Determine the (x, y) coordinate at the center of the cell enclosing the given text.  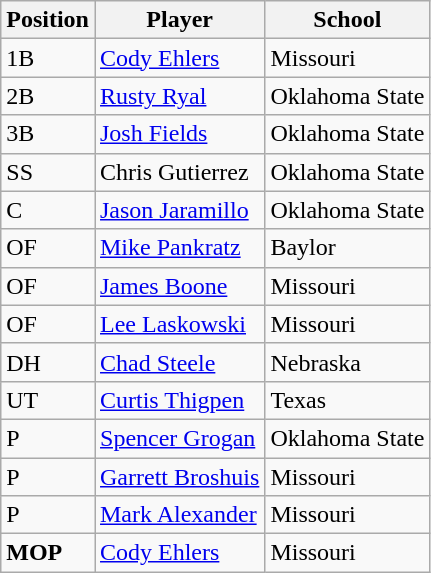
Chad Steele (179, 362)
SS (48, 172)
Curtis Thigpen (179, 400)
Nebraska (348, 362)
Chris Gutierrez (179, 172)
MOP (48, 553)
School (348, 20)
Rusty Ryal (179, 96)
Mark Alexander (179, 515)
Texas (348, 400)
2B (48, 96)
DH (48, 362)
Josh Fields (179, 134)
Player (179, 20)
Garrett Broshuis (179, 477)
Spencer Grogan (179, 438)
1B (48, 58)
3B (48, 134)
Position (48, 20)
James Boone (179, 286)
Mike Pankratz (179, 248)
UT (48, 400)
Baylor (348, 248)
C (48, 210)
Jason Jaramillo (179, 210)
Lee Laskowski (179, 324)
